Scan for the cell matching the given text and deliver its (X, Y) coordinate at center. 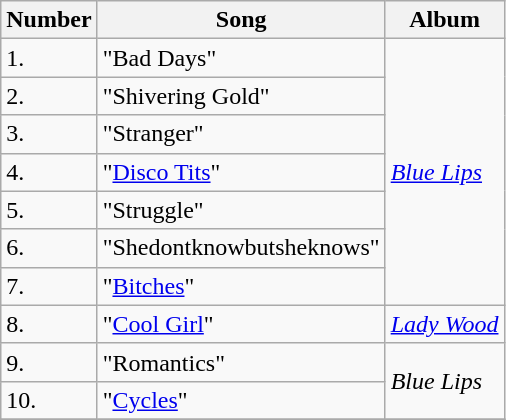
10. (49, 400)
"Bitches" (241, 286)
"Shivering Gold" (241, 96)
3. (49, 134)
"Shedontknowbutsheknows" (241, 248)
"Bad Days" (241, 58)
Album (444, 20)
"Stranger" (241, 134)
Song (241, 20)
7. (49, 286)
"Romantics" (241, 362)
"Cool Girl" (241, 324)
"Struggle" (241, 210)
2. (49, 96)
Lady Wood (444, 324)
6. (49, 248)
9. (49, 362)
Number (49, 20)
8. (49, 324)
"Disco Tits" (241, 172)
5. (49, 210)
1. (49, 58)
"Cycles" (241, 400)
4. (49, 172)
